Pinpoint the cell where the given text exists, returning its (x, y) midpoint coordinate. 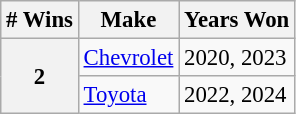
Years Won (237, 20)
# Wins (40, 20)
2020, 2023 (237, 58)
2 (40, 76)
2022, 2024 (237, 95)
Make (128, 20)
Chevrolet (128, 58)
Toyota (128, 95)
